Provide the (x, y) coordinate of the cell's center where the given text is located.  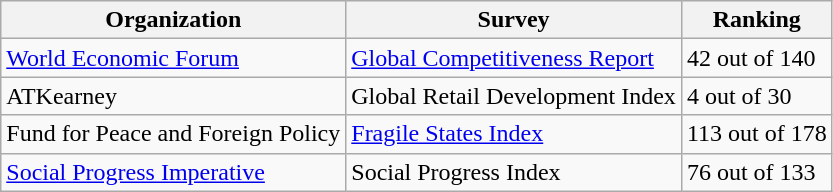
ATKearney (174, 96)
Survey (514, 20)
76 out of 133 (756, 172)
World Economic Forum (174, 58)
Global Retail Development Index (514, 96)
Fragile States Index (514, 134)
Global Competitiveness Report (514, 58)
Social Progress Imperative (174, 172)
113 out of 178 (756, 134)
Fund for Peace and Foreign Policy (174, 134)
42 out of 140 (756, 58)
Organization (174, 20)
Ranking (756, 20)
4 out of 30 (756, 96)
Social Progress Index (514, 172)
